Detect which cell encompasses the target text, then output its (x, y) center coordinate. 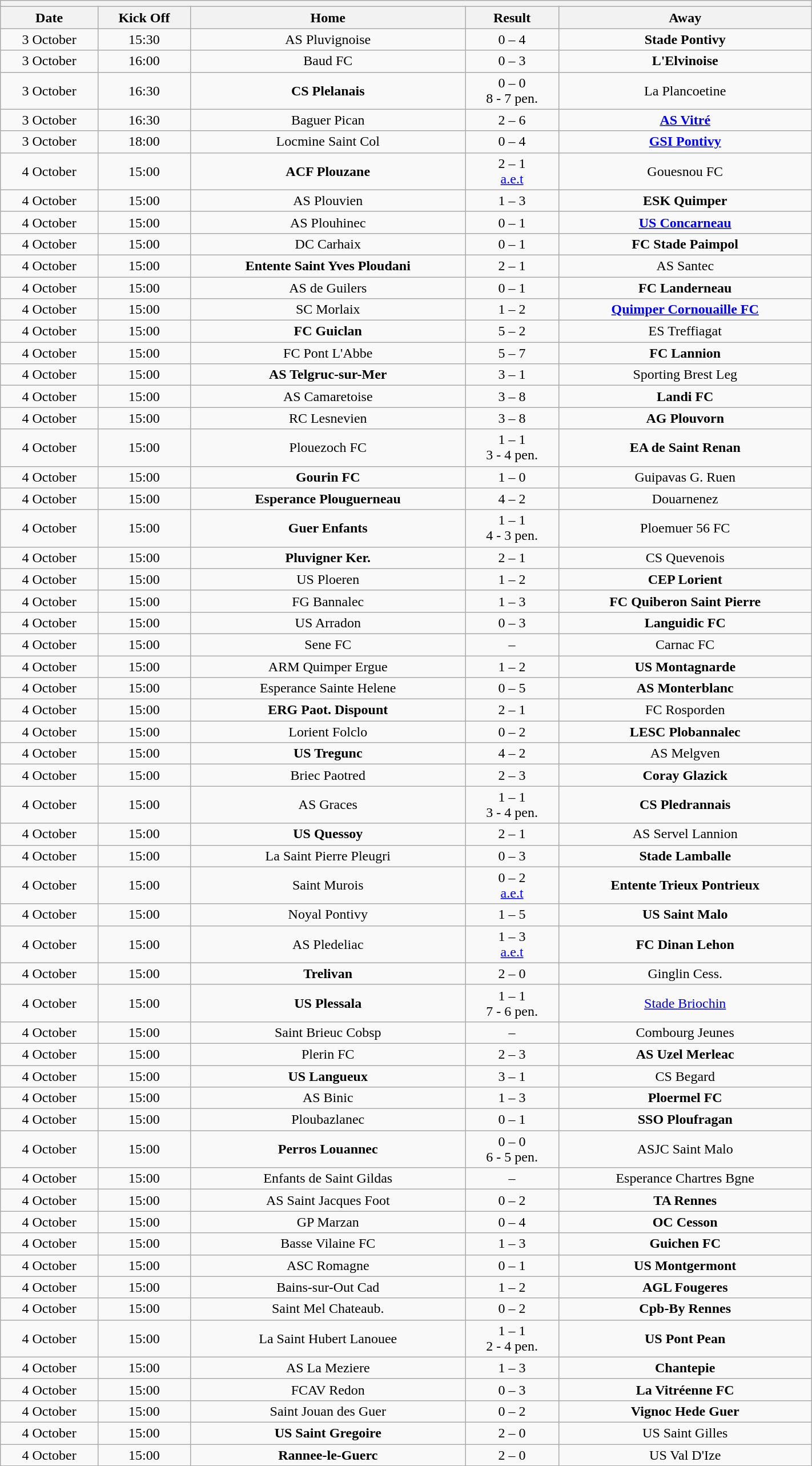
Saint Mel Chateaub. (328, 1309)
2 – 6 (512, 120)
AS Pluvignoise (328, 39)
Saint Brieuc Cobsp (328, 1032)
AS Binic (328, 1098)
Quimper Cornouaille FC (685, 310)
Away (685, 18)
0 – 2 a.e.t (512, 886)
AS Plouvien (328, 201)
US Quessoy (328, 834)
DC Carhaix (328, 244)
La Vitréenne FC (685, 1389)
US Concarneau (685, 222)
Saint Jouan des Guer (328, 1411)
TA Rennes (685, 1200)
Lorient Folclo (328, 732)
1 – 1 2 - 4 pen. (512, 1338)
SC Morlaix (328, 310)
Cpb-By Rennes (685, 1309)
Landi FC (685, 396)
Esperance Sainte Helene (328, 688)
CS Plelanais (328, 90)
Esperance Chartres Bgne (685, 1179)
AS Monterblanc (685, 688)
AGL Fougeres (685, 1287)
1 – 1 7 - 6 pen. (512, 1003)
Chantepie (685, 1368)
US Ploeren (328, 579)
Pluvigner Ker. (328, 558)
AS Servel Lannion (685, 834)
ASJC Saint Malo (685, 1149)
US Saint Malo (685, 915)
Stade Pontivy (685, 39)
Noyal Pontivy (328, 915)
Carnac FC (685, 644)
Rannee-le-Guerc (328, 1455)
Sene FC (328, 644)
AS de Guilers (328, 287)
FCAV Redon (328, 1389)
AS Melgven (685, 754)
CS Quevenois (685, 558)
Baud FC (328, 61)
AS La Meziere (328, 1368)
16:00 (144, 61)
Stade Briochin (685, 1003)
US Montagnarde (685, 667)
US Montgermont (685, 1265)
US Langueux (328, 1076)
FG Bannalec (328, 601)
0 – 5 (512, 688)
Entente Saint Yves Ploudani (328, 266)
Douarnenez (685, 499)
Gouesnou FC (685, 171)
15:30 (144, 39)
GSI Pontivy (685, 142)
Entente Trieux Pontrieux (685, 886)
AS Pledeliac (328, 944)
Kick Off (144, 18)
ESK Quimper (685, 201)
FC Stade Paimpol (685, 244)
Locmine Saint Col (328, 142)
Perros Louannec (328, 1149)
FC Pont L'Abbe (328, 353)
Ginglin Cess. (685, 974)
La Saint Hubert Lanouee (328, 1338)
ES Treffiagat (685, 331)
Home (328, 18)
0 – 0 6 - 5 pen. (512, 1149)
GP Marzan (328, 1222)
1 – 3 a.e.t (512, 944)
Basse Vilaine FC (328, 1244)
AS Camaretoise (328, 396)
Coray Glazick (685, 775)
US Val D'Ize (685, 1455)
FC Quiberon Saint Pierre (685, 601)
LESC Plobannalec (685, 732)
Stade Lamballe (685, 856)
ARM Quimper Ergue (328, 667)
US Pont Pean (685, 1338)
Ploermel FC (685, 1098)
ERG Paot. Dispount (328, 710)
1 – 0 (512, 477)
Vignoc Hede Guer (685, 1411)
5 – 2 (512, 331)
FC Rosporden (685, 710)
5 – 7 (512, 353)
US Saint Gilles (685, 1433)
0 – 0 8 - 7 pen. (512, 90)
US Plessala (328, 1003)
AS Graces (328, 804)
Esperance Plouguerneau (328, 499)
18:00 (144, 142)
US Arradon (328, 623)
1 – 5 (512, 915)
Ploubazlanec (328, 1120)
Saint Murois (328, 886)
Guichen FC (685, 1244)
Combourg Jeunes (685, 1032)
Languidic FC (685, 623)
Result (512, 18)
Ploemuer 56 FC (685, 528)
RC Lesnevien (328, 418)
CEP Lorient (685, 579)
Briec Paotred (328, 775)
EA de Saint Renan (685, 448)
Bains-sur-Out Cad (328, 1287)
2 – 1 a.e.t (512, 171)
ASC Romagne (328, 1265)
Guer Enfants (328, 528)
1 – 1 4 - 3 pen. (512, 528)
Trelivan (328, 974)
La Saint Pierre Pleugri (328, 856)
CS Begard (685, 1076)
US Saint Gregoire (328, 1433)
AS Santec (685, 266)
FC Dinan Lehon (685, 944)
AS Plouhinec (328, 222)
AG Plouvorn (685, 418)
OC Cesson (685, 1222)
Gourin FC (328, 477)
AS Telgruc-sur-Mer (328, 375)
Plerin FC (328, 1054)
FC Lannion (685, 353)
FC Landerneau (685, 287)
Guipavas G. Ruen (685, 477)
Plouezoch FC (328, 448)
AS Vitré (685, 120)
AS Uzel Merleac (685, 1054)
ACF Plouzane (328, 171)
FC Guiclan (328, 331)
Enfants de Saint Gildas (328, 1179)
Sporting Brest Leg (685, 375)
AS Saint Jacques Foot (328, 1200)
L'Elvinoise (685, 61)
Baguer Pican (328, 120)
SSO Ploufragan (685, 1120)
CS Pledrannais (685, 804)
Date (49, 18)
US Tregunc (328, 754)
La Plancoetine (685, 90)
